Return the [x, y] coordinate for the center point of the cell that contains the specified text.  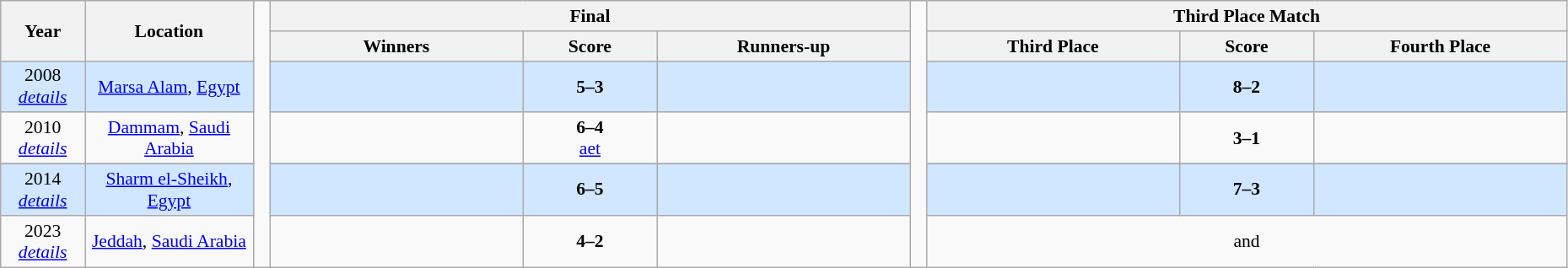
Fourth Place [1441, 46]
Winners [396, 46]
5–3 [590, 86]
2023 details [43, 241]
Marsa Alam, Egypt [170, 86]
4–2 [590, 241]
Location [170, 30]
2008 details [43, 86]
2010 details [43, 138]
Final [590, 16]
6–5 [590, 190]
Runners-up [783, 46]
and [1247, 241]
Year [43, 30]
Dammam, Saudi Arabia [170, 138]
Sharm el-Sheikh, Egypt [170, 190]
2014 details [43, 190]
Third Place [1053, 46]
6–4 aet [590, 138]
Jeddah, Saudi Arabia [170, 241]
Third Place Match [1247, 16]
3–1 [1247, 138]
7–3 [1247, 190]
8–2 [1247, 86]
